Return (x, y) of the center of cell containing provided text 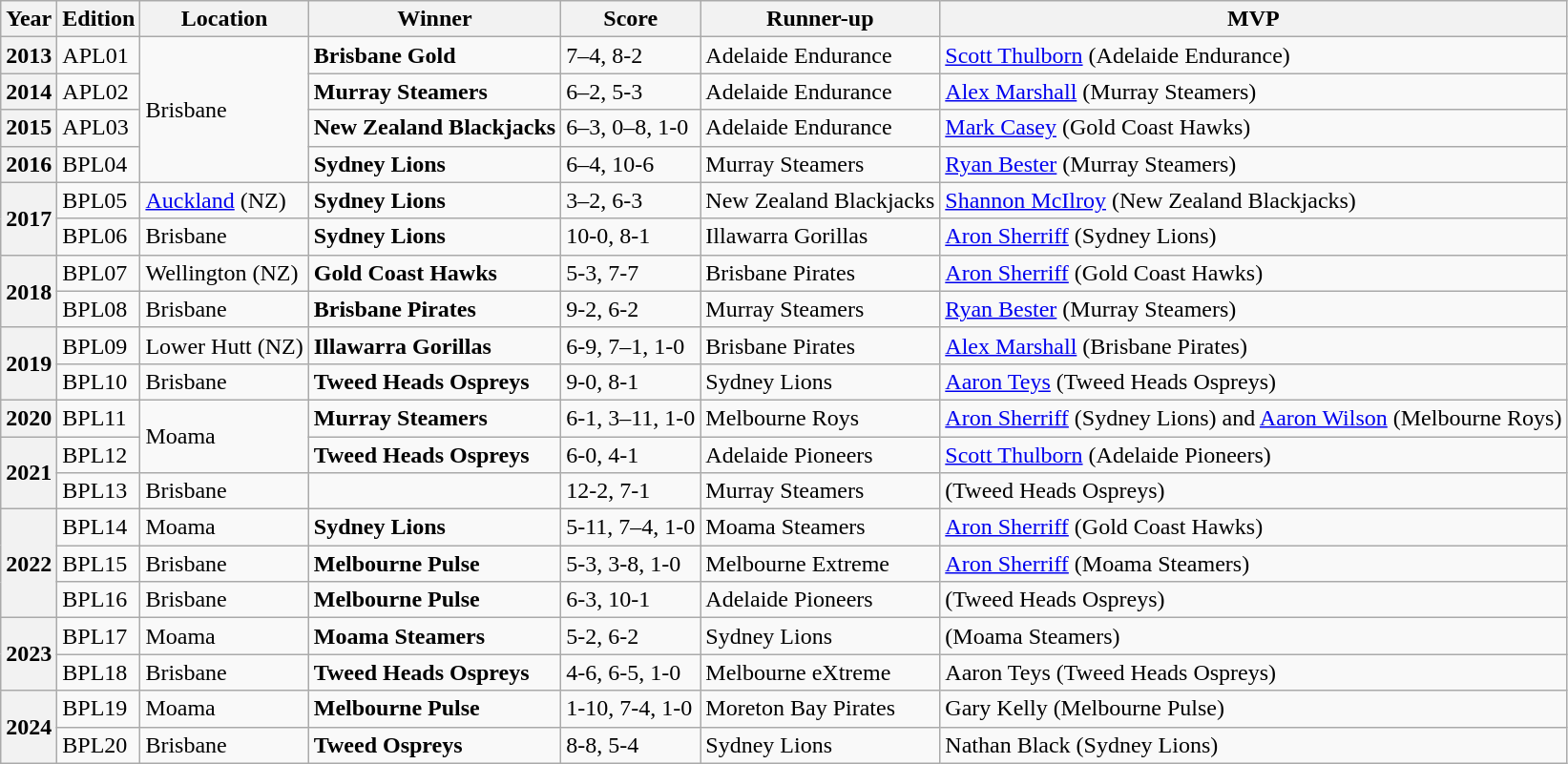
Shannon McIlroy (New Zealand Blackjacks) (1254, 200)
6-9, 7–1, 1-0 (631, 345)
6-3, 10-1 (631, 600)
Melbourne eXtreme (821, 672)
10-0, 8-1 (631, 237)
2019 (29, 363)
6-0, 4-1 (631, 455)
APL01 (99, 55)
2018 (29, 291)
MVP (1254, 19)
BPL18 (99, 672)
BPL20 (99, 745)
2017 (29, 218)
12-2, 7-1 (631, 491)
Aron Sherriff (Sydney Lions) and Aaron Wilson (Melbourne Roys) (1254, 418)
3–2, 6-3 (631, 200)
BPL12 (99, 455)
2016 (29, 164)
Wellington (NZ) (224, 273)
BPL10 (99, 382)
BPL06 (99, 237)
BPL08 (99, 309)
BPL16 (99, 600)
BPL05 (99, 200)
2015 (29, 128)
BPL04 (99, 164)
Melbourne Roys (821, 418)
9-0, 8-1 (631, 382)
APL03 (99, 128)
Scott Thulborn (Adelaide Pioneers) (1254, 455)
BPL09 (99, 345)
BPL15 (99, 564)
BPL07 (99, 273)
Nathan Black (Sydney Lions) (1254, 745)
Edition (99, 19)
2024 (29, 727)
Alex Marshall (Murray Steamers) (1254, 92)
Score (631, 19)
6–4, 10-6 (631, 164)
2020 (29, 418)
APL02 (99, 92)
Mark Casey (Gold Coast Hawks) (1254, 128)
Aron Sherriff (Moama Steamers) (1254, 564)
5-3, 3-8, 1-0 (631, 564)
Melbourne Extreme (821, 564)
9-2, 6-2 (631, 309)
(Moama Steamers) (1254, 636)
Gary Kelly (Melbourne Pulse) (1254, 709)
BPL19 (99, 709)
Alex Marshall (Brisbane Pirates) (1254, 345)
BPL17 (99, 636)
5-2, 6-2 (631, 636)
Scott Thulborn (Adelaide Endurance) (1254, 55)
Year (29, 19)
Moreton Bay Pirates (821, 709)
2023 (29, 654)
Runner-up (821, 19)
BPL14 (99, 527)
Location (224, 19)
2021 (29, 473)
2022 (29, 564)
6-1, 3–11, 1-0 (631, 418)
Lower Hutt (NZ) (224, 345)
BPL11 (99, 418)
Tweed Ospreys (434, 745)
Gold Coast Hawks (434, 273)
Winner (434, 19)
Auckland (NZ) (224, 200)
5-3, 7-7 (631, 273)
6–2, 5-3 (631, 92)
5-11, 7–4, 1-0 (631, 527)
4-6, 6-5, 1-0 (631, 672)
2014 (29, 92)
8-8, 5-4 (631, 745)
BPL13 (99, 491)
6–3, 0–8, 1-0 (631, 128)
1-10, 7-4, 1-0 (631, 709)
Brisbane Gold (434, 55)
2013 (29, 55)
Aron Sherriff (Sydney Lions) (1254, 237)
7–4, 8-2 (631, 55)
